Output the (x, y) coordinate of the center of the cell containing the given text.  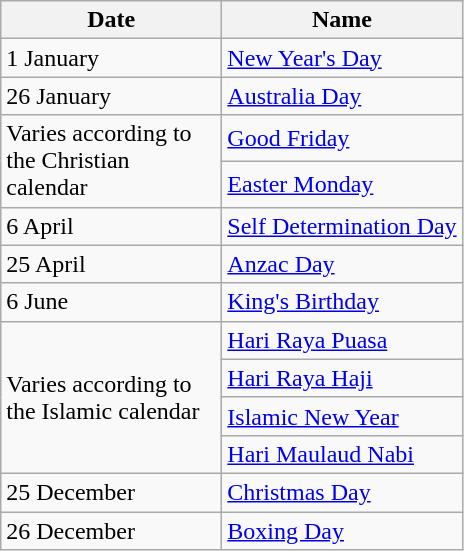
Name (342, 20)
Islamic New Year (342, 416)
Hari Raya Haji (342, 378)
1 January (112, 58)
Varies according to the Islamic calendar (112, 397)
Hari Raya Puasa (342, 340)
Easter Monday (342, 184)
25 April (112, 264)
Varies according to the Christian calendar (112, 161)
King's Birthday (342, 302)
Date (112, 20)
Self Determination Day (342, 226)
Hari Maulaud Nabi (342, 454)
6 June (112, 302)
Christmas Day (342, 492)
Boxing Day (342, 531)
Good Friday (342, 138)
Anzac Day (342, 264)
26 January (112, 96)
New Year's Day (342, 58)
26 December (112, 531)
25 December (112, 492)
6 April (112, 226)
Australia Day (342, 96)
